Locate the cell with the specified text and output its (X, Y) center coordinate. 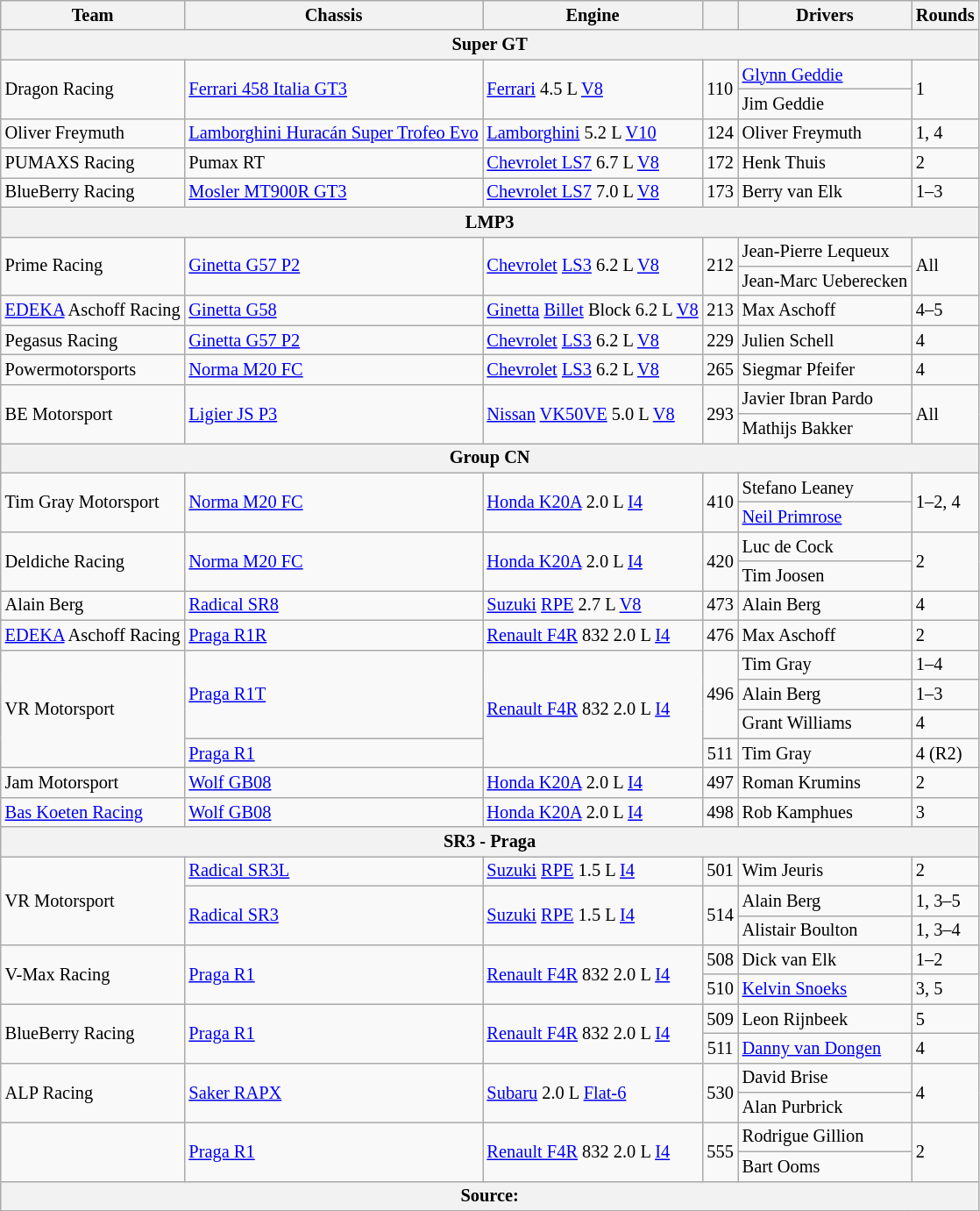
Mathijs Bakker (825, 429)
V-Max Racing (93, 973)
Jam Motorsport (93, 782)
110 (721, 89)
Ferrari 458 Italia GT3 (334, 89)
4–5 (945, 310)
Javier Ibran Pardo (825, 399)
5 (945, 1019)
Chevrolet LS7 7.0 L V8 (593, 192)
Julien Schell (825, 340)
Dragon Racing (93, 89)
1, 3–5 (945, 901)
Leon Rijnbeek (825, 1019)
Alan Purbrick (825, 1108)
Siegmar Pfeifer (825, 369)
Wim Jeuris (825, 871)
Group CN (490, 458)
Jean-Marc Ueberecken (825, 281)
510 (721, 989)
Radical SR3 (334, 915)
3, 5 (945, 989)
229 (721, 340)
Rob Kamphues (825, 812)
Chevrolet LS7 6.7 L V8 (593, 163)
555 (721, 1150)
Danny van Dongen (825, 1048)
Ligier JS P3 (334, 414)
Bart Ooms (825, 1166)
Super GT (490, 45)
Mosler MT900R GT3 (334, 192)
Ginetta Billet Block 6.2 L V8 (593, 310)
Roman Krumins (825, 782)
Lamborghini 5.2 L V10 (593, 133)
3 (945, 812)
508 (721, 959)
Saker RAPX (334, 1093)
173 (721, 192)
Lamborghini Huracán Super Trofeo Evo (334, 133)
1, 3–4 (945, 930)
ALP Racing (93, 1093)
Bas Koeten Racing (93, 812)
Tim Gray Motorsport (93, 502)
PUMAXS Racing (93, 163)
1–4 (945, 665)
Powermotorsports (93, 369)
Praga R1T (334, 695)
Neil Primrose (825, 516)
265 (721, 369)
514 (721, 915)
Radical SR3L (334, 871)
212 (721, 267)
Prime Racing (93, 267)
LMP3 (490, 222)
Ginetta G58 (334, 310)
Jean-Pierre Lequeux (825, 252)
Pumax RT (334, 163)
530 (721, 1093)
Rodrigue Gillion (825, 1136)
Nissan VK50VE 5.0 L V8 (593, 414)
Subaru 2.0 L Flat-6 (593, 1093)
Team (93, 15)
SR3 - Praga (490, 842)
Pegasus Racing (93, 340)
Glynn Geddie (825, 75)
Chassis (334, 15)
Deldiche Racing (93, 561)
293 (721, 414)
4 (R2) (945, 753)
496 (721, 695)
Alistair Boulton (825, 930)
David Brise (825, 1078)
509 (721, 1019)
124 (721, 133)
213 (721, 310)
420 (721, 561)
Jim Geddie (825, 103)
1–2, 4 (945, 502)
Source: (490, 1196)
501 (721, 871)
1, 4 (945, 133)
1 (945, 89)
172 (721, 163)
Rounds (945, 15)
Drivers (825, 15)
Ferrari 4.5 L V8 (593, 89)
473 (721, 605)
Suzuki RPE 2.7 L V8 (593, 605)
Henk Thuis (825, 163)
498 (721, 812)
Stefano Leaney (825, 488)
Tim Joosen (825, 576)
Grant Williams (825, 723)
410 (721, 502)
Kelvin Snoeks (825, 989)
Luc de Cock (825, 546)
BE Motorsport (93, 414)
1–2 (945, 959)
497 (721, 782)
Radical SR8 (334, 605)
Dick van Elk (825, 959)
476 (721, 635)
Berry van Elk (825, 192)
Praga R1R (334, 635)
Engine (593, 15)
